Locate the cell with the specified text and output its (x, y) center coordinate. 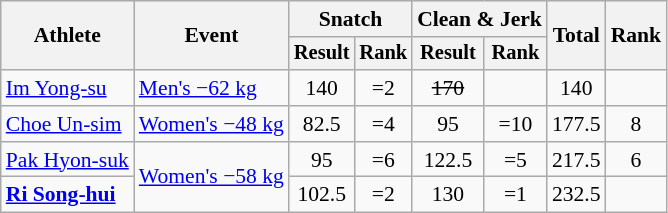
6 (636, 160)
Im Yong-su (68, 88)
Athlete (68, 36)
=6 (383, 160)
217.5 (576, 160)
8 (636, 124)
Clean & Jerk (480, 19)
Ri Song-hui (68, 195)
Women's −48 kg (212, 124)
=10 (516, 124)
Women's −58 kg (212, 178)
122.5 (448, 160)
Total (576, 36)
Pak Hyon-suk (68, 160)
Men's −62 kg (212, 88)
=1 (516, 195)
=5 (516, 160)
102.5 (322, 195)
Event (212, 36)
Choe Un-sim (68, 124)
177.5 (576, 124)
130 (448, 195)
82.5 (322, 124)
232.5 (576, 195)
170 (448, 88)
=4 (383, 124)
Snatch (350, 19)
